Pinpoint the cell where the given text exists, returning its [x, y] midpoint coordinate. 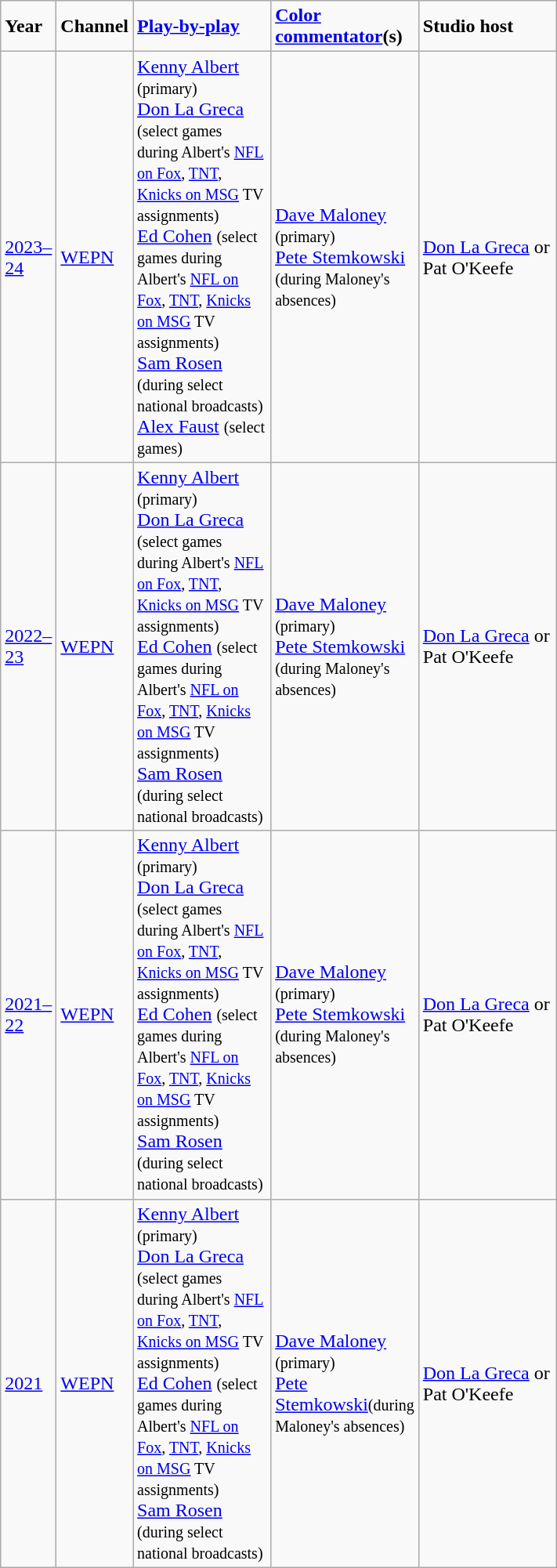
2022–23 [28, 646]
Color commentator(s) [345, 27]
Studio host [487, 27]
2023–24 [28, 257]
Channel [95, 27]
Dave Maloney (primary)Pete Stemkowski(during Maloney's absences) [345, 1383]
Play-by-play [202, 27]
2021 [28, 1383]
2021–22 [28, 1015]
Year [28, 27]
